Scan for the cell matching the given text and deliver its (x, y) coordinate at center. 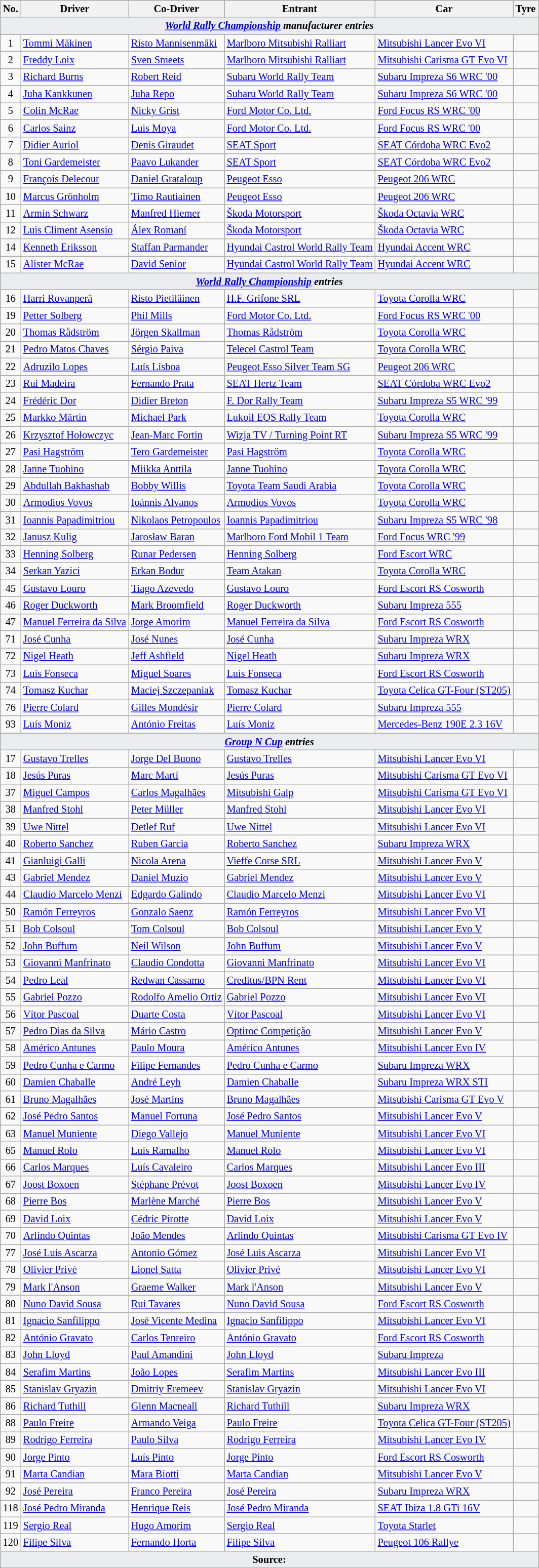
78 (11, 1270)
Mitsubishi Carisma GT Evo IV (444, 1236)
69 (11, 1219)
Miikka Anttila (176, 469)
Toyota Starlet (444, 1525)
Alister McRae (75, 264)
Nicola Arena (176, 861)
19 (11, 315)
4 (11, 94)
80 (11, 1304)
90 (11, 1457)
25 (11, 418)
Manuel Fortuna (176, 1116)
54 (11, 980)
68 (11, 1201)
89 (11, 1440)
10 (11, 196)
51 (11, 929)
Bobby Willis (176, 486)
Antonio Gómez (176, 1253)
73 (11, 673)
António Freitas (176, 725)
Subaru Impreza WRX STI (444, 1082)
Paul Amandini (176, 1355)
Kenneth Eriksson (75, 248)
Cédric Pirotte (176, 1219)
Ford Escort WRC (444, 554)
15 (11, 264)
Adruzilo Lopes (75, 367)
Telecel Castrol Team (300, 349)
Mark Broomfield (176, 605)
Janusz Kulig (75, 537)
Freddy Loix (75, 60)
79 (11, 1287)
Risto Pietiläinen (176, 298)
F. Dor Rally Team (300, 400)
Krzysztof Hołowczyc (75, 435)
Colin McRae (75, 111)
Carlos Tenreiro (176, 1338)
SEAT Hertz Team (300, 384)
Henrique Reis (176, 1508)
Co-Driver (176, 9)
Luís Lisboa (176, 367)
77 (11, 1253)
Armando Veiga (176, 1423)
93 (11, 725)
Risto Mannisenmäki (176, 43)
47 (11, 622)
Neil Wilson (176, 946)
Subaru Impreza (444, 1355)
Luís Ramalho (176, 1150)
11 (11, 213)
92 (11, 1491)
71 (11, 639)
Runar Pedersen (176, 554)
84 (11, 1372)
76 (11, 707)
Duarte Costa (176, 1014)
Ford Focus WRC '99 (444, 537)
Mário Castro (176, 1031)
24 (11, 400)
Carlos Magalhães (176, 793)
Subaru Impreza S5 WRC '98 (444, 520)
Armin Schwarz (75, 213)
Redwan Cassamo (176, 980)
Pedro Leal (75, 980)
Sven Smeets (176, 60)
Tom Colsoul (176, 929)
Pedro Matos Chaves (75, 349)
World Rally Championship manufacturer entries (269, 26)
Denis Giraudet (176, 145)
Toyota Team Saudi Arabia (300, 486)
Petter Solberg (75, 315)
Dmitriy Eremeev (176, 1389)
Source: (269, 1559)
Marlène Marché (176, 1201)
62 (11, 1116)
Vieffe Corse SRL (300, 861)
57 (11, 1031)
Peugeot Esso Silver Team SG (300, 367)
3 (11, 77)
63 (11, 1134)
Tommi Mäkinen (75, 43)
Mercedes-Benz 190E 2.3 16V (444, 725)
46 (11, 605)
Marc Martí (176, 776)
56 (11, 1014)
17 (11, 758)
Miguel Soares (176, 673)
26 (11, 435)
Erkan Bodur (176, 571)
Luís Cavaleiro (176, 1168)
Nikolaos Petropoulos (176, 520)
Daniel Muzio (176, 878)
Toni Gardemeister (75, 162)
Tyre (526, 9)
Daniel Grataloup (176, 179)
37 (11, 793)
30 (11, 503)
Fernando Prata (176, 384)
Carlos Sainz (75, 128)
60 (11, 1082)
81 (11, 1321)
Lukoil EOS Rally Team (300, 418)
118 (11, 1508)
Filipe Fernandes (176, 1065)
72 (11, 656)
Franco Pereira (176, 1491)
16 (11, 298)
Claudio Condotta (176, 963)
Car (444, 9)
32 (11, 537)
1 (11, 43)
41 (11, 861)
Glenn Macneall (176, 1406)
91 (11, 1474)
Driver (75, 9)
Nicky Grist (176, 111)
27 (11, 452)
Jean-Marc Fortin (176, 435)
61 (11, 1099)
Staffan Parmander (176, 248)
Markko Märtin (75, 418)
Luis Moya (176, 128)
120 (11, 1542)
Optiroc Competição (300, 1031)
Richard Burns (75, 77)
Detlef Ruf (176, 827)
55 (11, 997)
Serkan Yazici (75, 571)
Jarosław Baran (176, 537)
23 (11, 384)
Mitsubishi Carisma GT Evo V (444, 1099)
Álex Romaní (176, 230)
SEAT Ibiza 1.8 GTi 16V (444, 1508)
8 (11, 162)
67 (11, 1185)
65 (11, 1150)
Gilles Mondésir (176, 707)
Paavo Lukander (176, 162)
No. (11, 9)
Ioánnis Alvanos (176, 503)
Jeff Ashfield (176, 656)
João Mendes (176, 1236)
Pedro Dias da Silva (75, 1031)
Diego Vallejo (176, 1134)
Entrant (300, 9)
Jörgen Skallman (176, 333)
Mara Biotti (176, 1474)
Mitsubishi Galp (300, 793)
20 (11, 333)
28 (11, 469)
Robert Reid (176, 77)
H.F. Grifone SRL (300, 298)
José Nunes (176, 639)
Timo Rautiainen (176, 196)
André Leyh (176, 1082)
José Martins (176, 1099)
52 (11, 946)
Abdullah Bakhashab (75, 486)
86 (11, 1406)
58 (11, 1048)
Phil Mills (176, 315)
Peter Müller (176, 810)
João Lopes (176, 1372)
14 (11, 248)
Edgardo Galindo (176, 895)
7 (11, 145)
Ruben Garcia (176, 844)
74 (11, 691)
Tero Gardemeister (176, 452)
53 (11, 963)
Didier Auriol (75, 145)
5 (11, 111)
82 (11, 1338)
6 (11, 128)
Rodolfo Amelio Ortiz (176, 997)
Peugeot 106 Rallye (444, 1542)
Gianluigi Galli (75, 861)
40 (11, 844)
12 (11, 230)
Maciej Szczepaniak (176, 691)
Miguel Campos (75, 793)
31 (11, 520)
66 (11, 1168)
Jorge Amorim (176, 622)
Hugo Amorim (176, 1525)
Paulo Moura (176, 1048)
Juha Kankkunen (75, 94)
59 (11, 1065)
José Vicente Medina (176, 1321)
Creditus/BPN Rent (300, 980)
Graeme Walker (176, 1287)
Lionel Satta (176, 1270)
Paulo Silva (176, 1440)
Gonzalo Saenz (176, 912)
29 (11, 486)
François Delecour (75, 179)
Juha Repo (176, 94)
18 (11, 776)
Luís Pinto (176, 1457)
85 (11, 1389)
88 (11, 1423)
Marcus Grönholm (75, 196)
Group N Cup entries (269, 742)
Wizja TV / Turning Point RT (300, 435)
50 (11, 912)
38 (11, 810)
33 (11, 554)
Tiago Azevedo (176, 588)
119 (11, 1525)
34 (11, 571)
22 (11, 367)
Michael Park (176, 418)
45 (11, 588)
Marlboro Ford Mobil 1 Team (300, 537)
83 (11, 1355)
Jorge Del Buono (176, 758)
Harri Rovanperä (75, 298)
Manfred Hiemer (176, 213)
World Rally Championship entries (269, 282)
21 (11, 349)
70 (11, 1236)
44 (11, 895)
43 (11, 878)
Stéphane Prévot (176, 1185)
Sérgio Paiva (176, 349)
Frédéric Dor (75, 400)
39 (11, 827)
David Senior (176, 264)
Rui Tavares (176, 1304)
Luis Climent Asensio (75, 230)
9 (11, 179)
Didier Breton (176, 400)
Team Atakan (300, 571)
Fernando Horta (176, 1542)
Rui Madeira (75, 384)
2 (11, 60)
